For the text-containing cell, return its midpoint in [x, y] coordinate format. 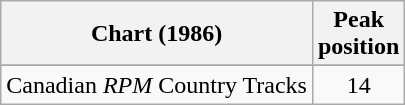
Canadian RPM Country Tracks [157, 85]
14 [358, 85]
Peakposition [358, 34]
Chart (1986) [157, 34]
